Extract the [x, y] coordinate from the center of the cell holding the provided text.  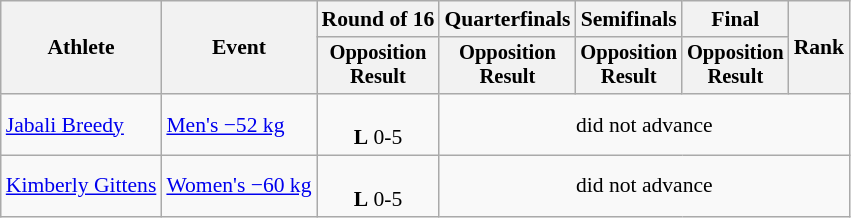
Rank [820, 48]
Jabali Breedy [82, 124]
Semifinals [628, 19]
Men's −52 kg [238, 124]
Event [238, 48]
Quarterfinals [507, 19]
Women's −60 kg [238, 186]
Athlete [82, 48]
Final [736, 19]
Kimberly Gittens [82, 186]
Round of 16 [378, 19]
